Find where the given text appears and provide that cell's center as (X, Y) coordinate. 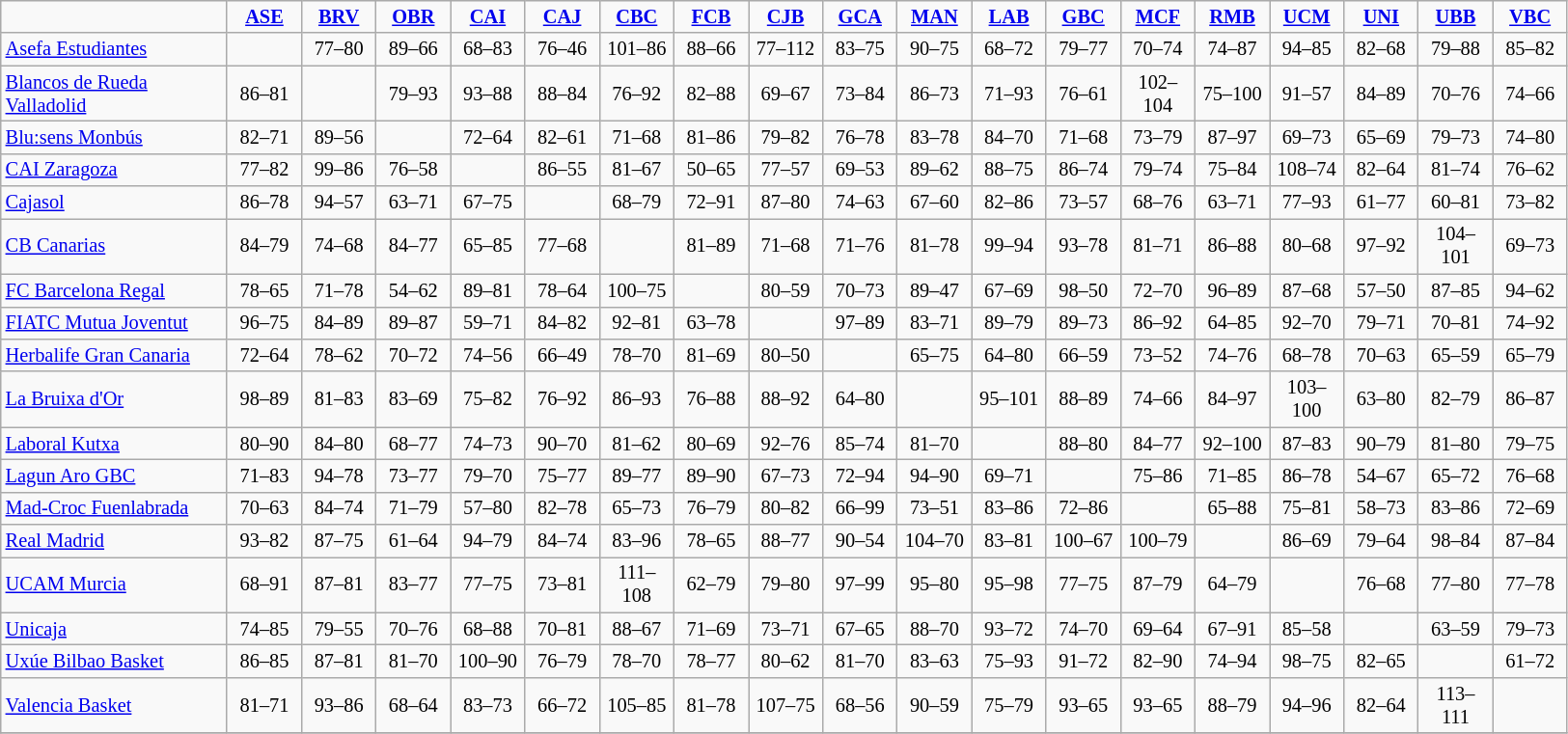
87–84 (1530, 541)
94–62 (1530, 290)
GBC (1083, 16)
67–91 (1231, 629)
68–88 (488, 629)
OBR (413, 16)
50–65 (710, 170)
94–78 (340, 476)
82–78 (562, 508)
86–88 (1231, 246)
102–104 (1158, 94)
100–67 (1083, 541)
65–75 (934, 355)
83–69 (413, 399)
88–75 (1009, 170)
58–73 (1382, 508)
95–98 (1009, 584)
Blu:sens Monbús (114, 137)
66–99 (861, 508)
73–79 (1158, 137)
76–46 (562, 49)
Cajasol (114, 203)
92–81 (637, 323)
86–55 (562, 170)
83–71 (934, 323)
80–62 (785, 661)
88–80 (1083, 444)
76–61 (1083, 94)
64–85 (1231, 323)
111–108 (637, 584)
80–59 (785, 290)
RMB (1231, 16)
82–86 (1009, 203)
113–111 (1455, 705)
79–64 (1382, 541)
90–75 (934, 49)
67–60 (934, 203)
99–94 (1009, 246)
90–70 (562, 444)
65–73 (637, 508)
89–66 (413, 49)
89–77 (637, 476)
88–70 (934, 629)
96–75 (264, 323)
73–52 (1158, 355)
93–78 (1083, 246)
82–61 (562, 137)
88–67 (637, 629)
80–68 (1307, 246)
97–89 (861, 323)
65–72 (1455, 476)
Valencia Basket (114, 705)
76–58 (413, 170)
84–70 (1009, 137)
95–80 (934, 584)
78–62 (340, 355)
59–71 (488, 323)
73–57 (1083, 203)
62–79 (710, 584)
90–79 (1382, 444)
99–86 (340, 170)
77–78 (1530, 584)
80–50 (785, 355)
73–51 (934, 508)
89–62 (934, 170)
87–75 (340, 541)
Lagun Aro GBC (114, 476)
La Bruixa d'Or (114, 399)
94–57 (340, 203)
81–67 (637, 170)
65–69 (1382, 137)
97–99 (861, 584)
89–73 (1083, 323)
BRV (340, 16)
79–74 (1158, 170)
94–96 (1307, 705)
Herbalife Gran Canaria (114, 355)
75–82 (488, 399)
86–92 (1158, 323)
73–84 (861, 94)
63–78 (710, 323)
107–75 (785, 705)
75–84 (1231, 170)
89–56 (340, 137)
75–93 (1009, 661)
71–76 (861, 246)
69–71 (1009, 476)
57–80 (488, 508)
68–56 (861, 705)
70–72 (413, 355)
Uxúe Bilbao Basket (114, 661)
68–64 (413, 705)
71–93 (1009, 94)
82–65 (1382, 661)
86–85 (264, 661)
77–112 (785, 49)
63–80 (1382, 399)
74–68 (340, 246)
71–85 (1231, 476)
98–75 (1307, 661)
72–69 (1530, 508)
92–100 (1231, 444)
UBB (1455, 16)
74–56 (488, 355)
74–94 (1231, 661)
80–82 (785, 508)
68–83 (488, 49)
CAJ (562, 16)
103–100 (1307, 399)
77–57 (785, 170)
64–79 (1231, 584)
78–64 (562, 290)
83–75 (861, 49)
67–65 (861, 629)
Laboral Kutxa (114, 444)
79–88 (1455, 49)
98–50 (1083, 290)
68–76 (1158, 203)
61–77 (1382, 203)
84–82 (562, 323)
70–74 (1158, 49)
81–83 (340, 399)
93–82 (264, 541)
75–77 (562, 476)
82–90 (1158, 661)
72–94 (861, 476)
86–87 (1530, 399)
61–64 (413, 541)
GCA (861, 16)
CAI Zaragoza (114, 170)
80–69 (710, 444)
88–66 (710, 49)
74–70 (1083, 629)
95–101 (1009, 399)
77–93 (1307, 203)
76–88 (710, 399)
79–77 (1083, 49)
MAN (934, 16)
68–91 (264, 584)
66–59 (1083, 355)
CAI (488, 16)
UCM (1307, 16)
105–85 (637, 705)
84–79 (264, 246)
83–73 (488, 705)
79–55 (340, 629)
85–74 (861, 444)
54–62 (413, 290)
74–63 (861, 203)
83–77 (413, 584)
79–70 (488, 476)
94–90 (934, 476)
87–79 (1158, 584)
89–47 (934, 290)
86–69 (1307, 541)
81–89 (710, 246)
72–86 (1083, 508)
76–78 (861, 137)
86–93 (637, 399)
94–85 (1307, 49)
100–90 (488, 661)
97–92 (1382, 246)
87–85 (1455, 290)
87–83 (1307, 444)
88–92 (785, 399)
57–50 (1382, 290)
65–79 (1530, 355)
75–81 (1307, 508)
79–71 (1382, 323)
104–70 (934, 541)
83–96 (637, 541)
75–100 (1231, 94)
61–72 (1530, 661)
90–54 (861, 541)
68–79 (637, 203)
71–69 (710, 629)
87–68 (1307, 290)
FIATC Mutua Joventut (114, 323)
66–72 (562, 705)
54–67 (1382, 476)
87–97 (1231, 137)
89–90 (710, 476)
98–89 (264, 399)
74–73 (488, 444)
Asefa Estudiantes (114, 49)
78–77 (710, 661)
77–68 (562, 246)
82–68 (1382, 49)
85–82 (1530, 49)
65–85 (488, 246)
108–74 (1307, 170)
98–84 (1455, 541)
101–86 (637, 49)
72–70 (1158, 290)
79–82 (785, 137)
86–73 (934, 94)
91–57 (1307, 94)
66–49 (562, 355)
73–82 (1530, 203)
79–93 (413, 94)
88–77 (785, 541)
82–88 (710, 94)
86–81 (264, 94)
MCF (1158, 16)
68–77 (413, 444)
73–81 (562, 584)
83–81 (1009, 541)
89–79 (1009, 323)
89–87 (413, 323)
81–80 (1455, 444)
70–73 (861, 290)
81–86 (710, 137)
93–88 (488, 94)
85–58 (1307, 629)
100–79 (1158, 541)
92–70 (1307, 323)
68–78 (1307, 355)
93–86 (340, 705)
65–88 (1231, 508)
65–59 (1455, 355)
83–78 (934, 137)
100–75 (637, 290)
CBC (637, 16)
74–85 (264, 629)
82–79 (1455, 399)
81–74 (1455, 170)
ASE (264, 16)
90–59 (934, 705)
84–80 (340, 444)
CJB (785, 16)
72–91 (710, 203)
UCAM Murcia (114, 584)
74–76 (1231, 355)
Real Madrid (114, 541)
68–72 (1009, 49)
73–71 (785, 629)
104–101 (1455, 246)
75–86 (1158, 476)
73–77 (413, 476)
79–80 (785, 584)
UNI (1382, 16)
69–53 (861, 170)
Blancos de Rueda Valladolid (114, 94)
80–90 (264, 444)
89–81 (488, 290)
71–83 (264, 476)
FCB (710, 16)
74–87 (1231, 49)
92–76 (785, 444)
69–64 (1158, 629)
79–75 (1530, 444)
LAB (1009, 16)
84–97 (1231, 399)
74–80 (1530, 137)
87–80 (785, 203)
81–62 (637, 444)
67–69 (1009, 290)
71–78 (340, 290)
67–75 (488, 203)
74–92 (1530, 323)
Unicaja (114, 629)
96–89 (1231, 290)
93–72 (1009, 629)
77–82 (264, 170)
88–89 (1083, 399)
75–79 (1009, 705)
CB Canarias (114, 246)
71–79 (413, 508)
88–79 (1231, 705)
69–67 (785, 94)
86–74 (1083, 170)
Mad-Croc Fuenlabrada (114, 508)
VBC (1530, 16)
94–79 (488, 541)
83–63 (934, 661)
60–81 (1455, 203)
88–84 (562, 94)
82–71 (264, 137)
63–59 (1455, 629)
76–62 (1530, 170)
67–73 (785, 476)
81–69 (710, 355)
91–72 (1083, 661)
FC Barcelona Regal (114, 290)
